Output the (X, Y) coordinate of the center of the cell containing the given text.  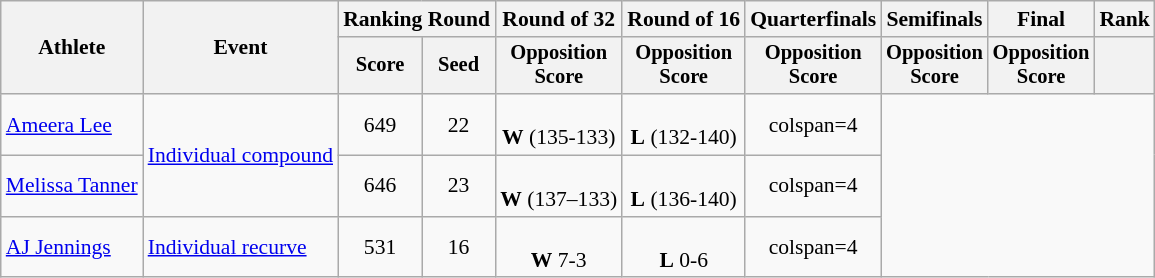
Seed (458, 66)
Round of 32 (558, 19)
Semifinals (934, 19)
AJ Jennings (72, 248)
Athlete (72, 48)
L 0-6 (684, 248)
649 (380, 124)
22 (458, 124)
Individual compound (240, 155)
Round of 16 (684, 19)
531 (380, 248)
Melissa Tanner (72, 186)
Rank (1124, 19)
646 (380, 186)
Individual recurve (240, 248)
Ameera Lee (72, 124)
W (137–133) (558, 186)
W 7-3 (558, 248)
W (135-133) (558, 124)
Final (1042, 19)
16 (458, 248)
Ranking Round (416, 19)
L (132-140) (684, 124)
Event (240, 48)
23 (458, 186)
Score (380, 66)
Quarterfinals (813, 19)
L (136-140) (684, 186)
